Capture the cell that displays the provided text and extract its (X, Y) central coordinate. 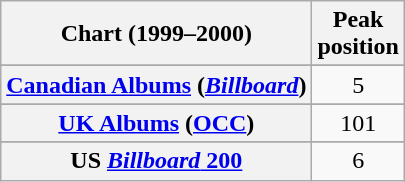
Chart (1999–2000) (156, 34)
101 (358, 123)
US Billboard 200 (156, 161)
6 (358, 161)
Peakposition (358, 34)
UK Albums (OCC) (156, 123)
5 (358, 85)
Canadian Albums (Billboard) (156, 85)
